Provide the [x, y] coordinate of the cell's center where the given text is located.  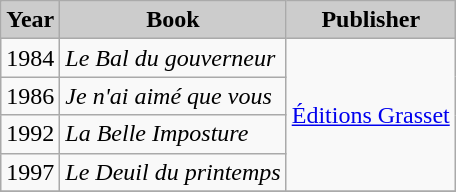
Le Deuil du printemps [173, 172]
Le Bal du gouverneur [173, 58]
1997 [30, 172]
1992 [30, 134]
Publisher [370, 20]
Je n'ai aimé que vous [173, 96]
Book [173, 20]
1986 [30, 96]
La Belle Imposture [173, 134]
1984 [30, 58]
Year [30, 20]
Éditions Grasset [370, 115]
